For the text-containing cell, return its midpoint in [x, y] coordinate format. 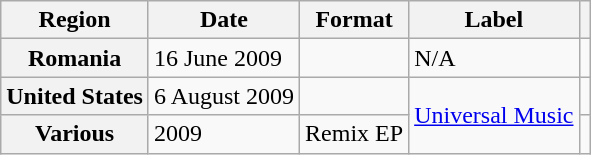
2009 [224, 134]
Remix EP [354, 134]
Label [494, 20]
Region [75, 20]
Date [224, 20]
16 June 2009 [224, 58]
United States [75, 96]
Universal Music [494, 115]
Romania [75, 58]
N/A [494, 58]
Various [75, 134]
Format [354, 20]
6 August 2009 [224, 96]
